Return the (X, Y) coordinate for the center point of the cell that contains the specified text.  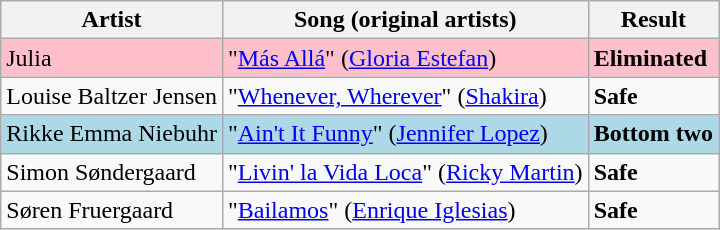
Simon Søndergaard (112, 172)
Bottom two (653, 134)
Eliminated (653, 58)
"Bailamos" (Enrique Iglesias) (405, 210)
Artist (112, 20)
"Livin' la Vida Loca" (Ricky Martin) (405, 172)
Result (653, 20)
Søren Fruergaard (112, 210)
Julia (112, 58)
"Ain't It Funny" (Jennifer Lopez) (405, 134)
Louise Baltzer Jensen (112, 96)
"Más Allá" (Gloria Estefan) (405, 58)
Rikke Emma Niebuhr (112, 134)
Song (original artists) (405, 20)
"Whenever, Wherever" (Shakira) (405, 96)
